Detect which cell encompasses the target text, then output its (X, Y) center coordinate. 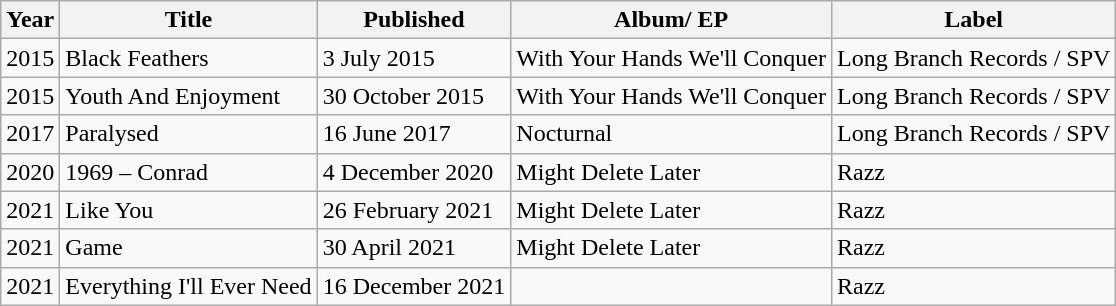
Game (188, 248)
Black Feathers (188, 58)
Youth And Enjoyment (188, 96)
26 February 2021 (414, 210)
Title (188, 20)
Year (30, 20)
2020 (30, 172)
Label (973, 20)
16 June 2017 (414, 134)
Published (414, 20)
30 April 2021 (414, 248)
Like You (188, 210)
1969 – Conrad (188, 172)
16 December 2021 (414, 286)
Everything I'll Ever Need (188, 286)
3 July 2015 (414, 58)
30 October 2015 (414, 96)
Paralysed (188, 134)
2017 (30, 134)
Album/ EP (672, 20)
Nocturnal (672, 134)
4 December 2020 (414, 172)
